Locate the cell with the specified text and output its (x, y) center coordinate. 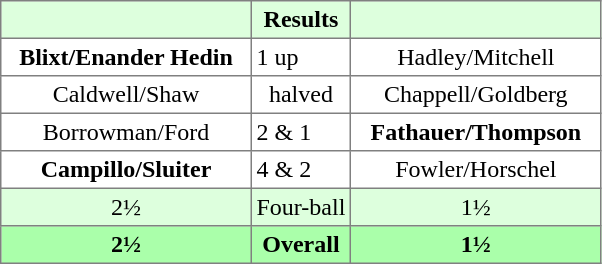
Chappell/Goldberg (476, 95)
Hadley/Mitchell (476, 57)
Campillo/Sluiter (126, 170)
halved (300, 95)
Results (300, 20)
Overall (300, 245)
4 & 2 (300, 170)
Fowler/Horschel (476, 170)
Caldwell/Shaw (126, 95)
Fathauer/Thompson (476, 132)
Four-ball (300, 207)
Borrowman/Ford (126, 132)
2 & 1 (300, 132)
Blixt/Enander Hedin (126, 57)
1 up (300, 57)
